Return (X, Y) of the center of cell containing provided text 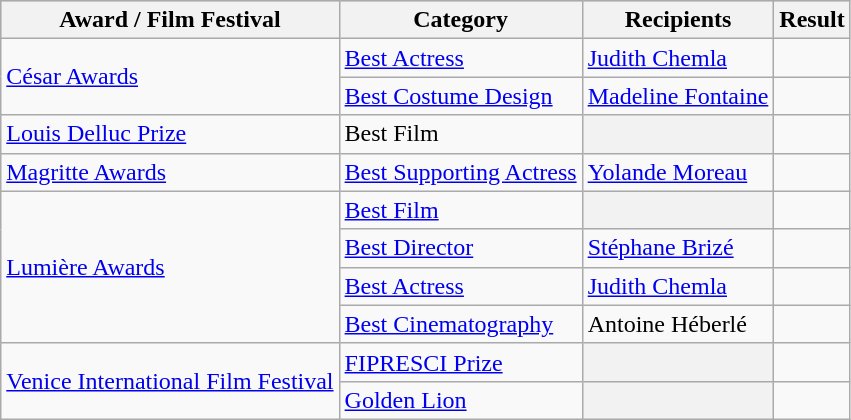
César Awards (170, 77)
Yolande Moreau (678, 172)
Stéphane Brizé (678, 248)
Golden Lion (460, 400)
Antoine Héberlé (678, 324)
Louis Delluc Prize (170, 134)
Award / Film Festival (170, 20)
Lumière Awards (170, 267)
Category (460, 20)
Recipients (678, 20)
Magritte Awards (170, 172)
Best Cinematography (460, 324)
Venice International Film Festival (170, 381)
FIPRESCI Prize (460, 362)
Madeline Fontaine (678, 96)
Best Director (460, 248)
Best Costume Design (460, 96)
Result (812, 20)
Best Supporting Actress (460, 172)
